Search for the cell housing the specified text and yield its [x, y] center coordinate. 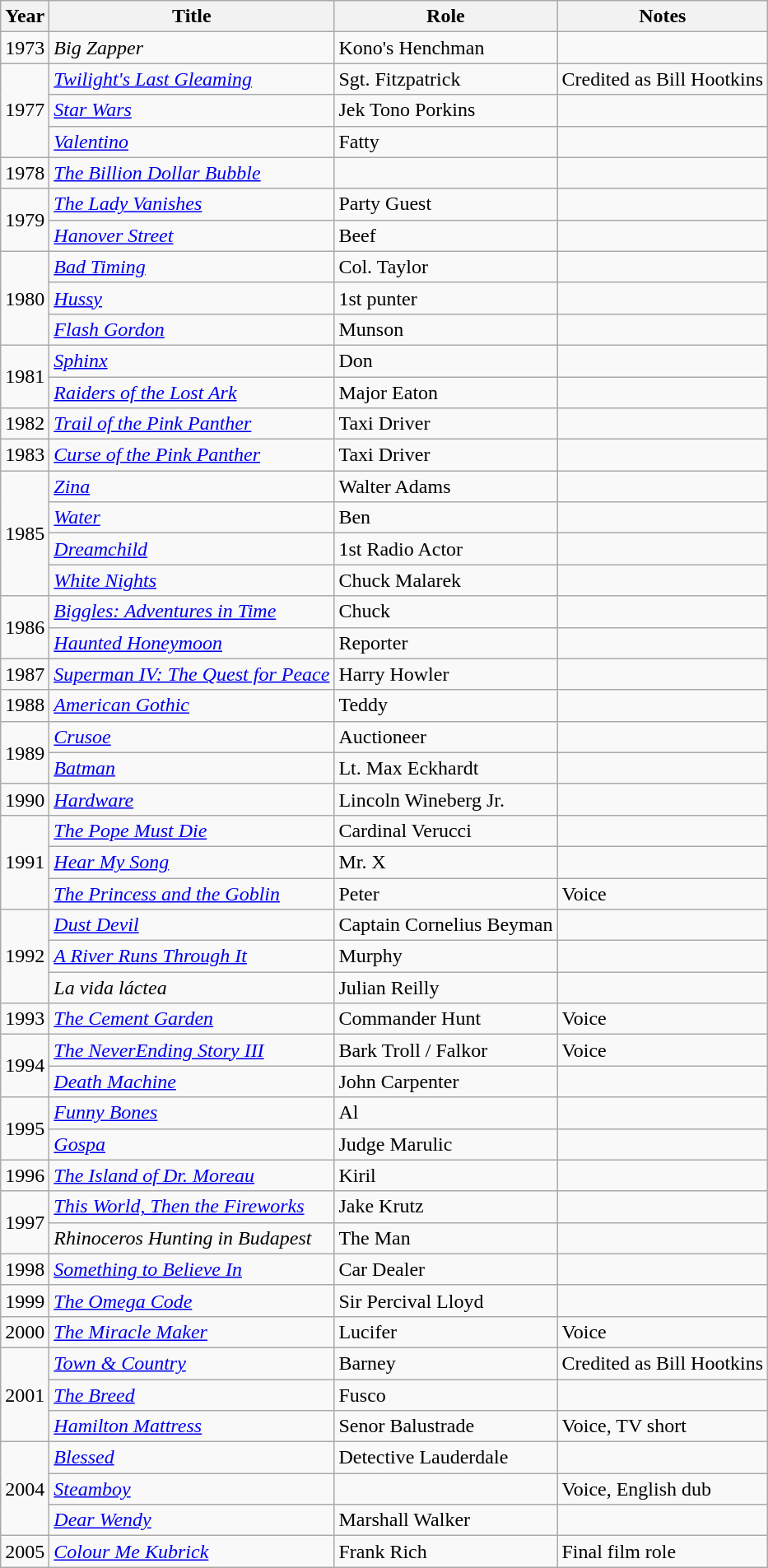
Lt. Max Eckhardt [446, 768]
1994 [25, 1066]
The Princess and the Goblin [192, 893]
Colour Me Kubrick [192, 1552]
Beef [446, 235]
The NeverEnding Story III [192, 1050]
Teddy [446, 705]
The Island of Dr. Moreau [192, 1175]
1996 [25, 1175]
The Breed [192, 1395]
Hamilton Mattress [192, 1426]
Al [446, 1113]
Notes [663, 16]
1988 [25, 705]
1989 [25, 752]
Senor Balustrade [446, 1426]
This World, Then the Fireworks [192, 1207]
Twilight's Last Gleaming [192, 79]
Cardinal Verucci [446, 831]
Col. Taylor [446, 267]
Hussy [192, 298]
Title [192, 16]
Death Machine [192, 1082]
1997 [25, 1222]
Dust Devil [192, 925]
1980 [25, 298]
Fusco [446, 1395]
Voice, English dub [663, 1489]
Year [25, 16]
Kono's Henchman [446, 48]
Sgt. Fitzpatrick [446, 79]
The Billion Dollar Bubble [192, 173]
Valentino [192, 142]
1973 [25, 48]
Fatty [446, 142]
1983 [25, 455]
Funny Bones [192, 1113]
The Omega Code [192, 1300]
Detective Lauderdale [446, 1458]
1987 [25, 674]
Party Guest [446, 204]
2005 [25, 1552]
Bad Timing [192, 267]
1992 [25, 956]
Town & Country [192, 1363]
Reporter [446, 643]
Flash Gordon [192, 329]
John Carpenter [446, 1082]
A River Runs Through It [192, 956]
Dear Wendy [192, 1520]
Lincoln Wineberg Jr. [446, 799]
Sphinx [192, 361]
2000 [25, 1332]
Sir Percival Lloyd [446, 1300]
1998 [25, 1269]
Hardware [192, 799]
The Lady Vanishes [192, 204]
1993 [25, 1019]
Crusoe [192, 737]
Captain Cornelius Beyman [446, 925]
1990 [25, 799]
1st punter [446, 298]
Biggles: Adventures in Time [192, 612]
Gospa [192, 1144]
Final film role [663, 1552]
Harry Howler [446, 674]
Frank Rich [446, 1552]
Superman IV: The Quest for Peace [192, 674]
Voice, TV short [663, 1426]
Don [446, 361]
White Nights [192, 580]
1995 [25, 1128]
Steamboy [192, 1489]
Hear My Song [192, 862]
Barney [446, 1363]
Hanover Street [192, 235]
Star Wars [192, 110]
La vida láctea [192, 988]
Judge Marulic [446, 1144]
Jek Tono Porkins [446, 110]
Haunted Honeymoon [192, 643]
Commander Hunt [446, 1019]
Car Dealer [446, 1269]
Dreamchild [192, 549]
Ben [446, 518]
Marshall Walker [446, 1520]
Zina [192, 486]
Jake Krutz [446, 1207]
The Cement Garden [192, 1019]
1991 [25, 862]
Peter [446, 893]
Kiril [446, 1175]
Munson [446, 329]
Curse of the Pink Panther [192, 455]
The Miracle Maker [192, 1332]
2001 [25, 1394]
1985 [25, 533]
Raiders of the Lost Ark [192, 393]
The Pope Must Die [192, 831]
The Man [446, 1238]
Batman [192, 768]
1982 [25, 424]
American Gothic [192, 705]
1986 [25, 627]
Role [446, 16]
Major Eaton [446, 393]
Chuck [446, 612]
Murphy [446, 956]
2004 [25, 1489]
Blessed [192, 1458]
Walter Adams [446, 486]
1st Radio Actor [446, 549]
Lucifer [446, 1332]
1978 [25, 173]
Water [192, 518]
Auctioneer [446, 737]
1981 [25, 376]
1979 [25, 220]
Chuck Malarek [446, 580]
Trail of the Pink Panther [192, 424]
Something to Believe In [192, 1269]
Rhinoceros Hunting in Budapest [192, 1238]
1977 [25, 110]
Mr. X [446, 862]
Bark Troll / Falkor [446, 1050]
Julian Reilly [446, 988]
1999 [25, 1300]
Big Zapper [192, 48]
